For the text-containing cell, return its midpoint in (x, y) coordinate format. 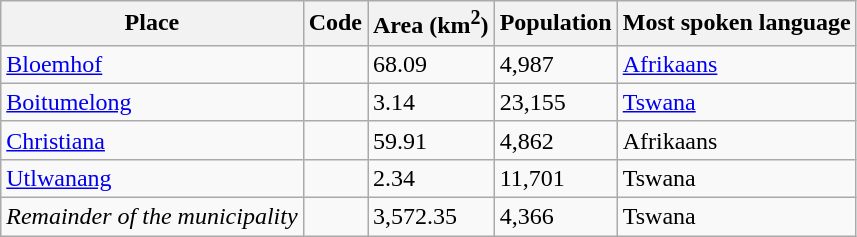
4,862 (556, 140)
2.34 (432, 178)
Utlwanang (152, 178)
Christiana (152, 140)
Remainder of the municipality (152, 217)
Most spoken language (736, 24)
Code (335, 24)
Population (556, 24)
Bloemhof (152, 64)
4,366 (556, 217)
Boitumelong (152, 102)
4,987 (556, 64)
3.14 (432, 102)
Area (km2) (432, 24)
59.91 (432, 140)
23,155 (556, 102)
3,572.35 (432, 217)
68.09 (432, 64)
Place (152, 24)
11,701 (556, 178)
